Pinpoint the cell where the given text exists, returning its (x, y) midpoint coordinate. 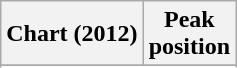
Chart (2012) (72, 34)
Peakposition (189, 34)
